Extract the [x, y] coordinate from the center of the cell holding the provided text.  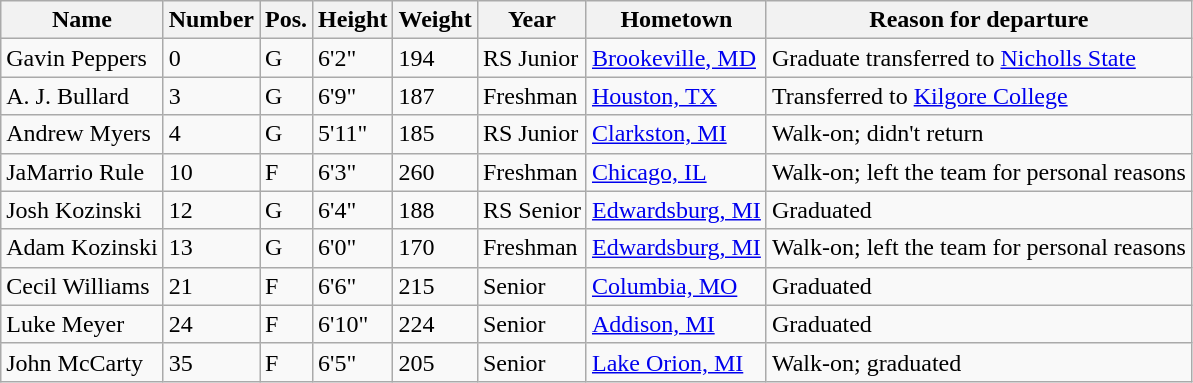
Name [82, 20]
Walk-on; graduated [978, 362]
188 [435, 210]
6'0" [353, 248]
6'10" [353, 324]
194 [435, 58]
Andrew Myers [82, 134]
Pos. [286, 20]
10 [211, 172]
Walk-on; didn't return [978, 134]
Height [353, 20]
0 [211, 58]
Reason for departure [978, 20]
13 [211, 248]
6'9" [353, 96]
Chicago, IL [676, 172]
224 [435, 324]
Number [211, 20]
Gavin Peppers [82, 58]
A. J. Bullard [82, 96]
185 [435, 134]
35 [211, 362]
5'11" [353, 134]
6'4" [353, 210]
Luke Meyer [82, 324]
Clarkston, MI [676, 134]
Graduate transferred to Nicholls State [978, 58]
Addison, MI [676, 324]
6'3" [353, 172]
24 [211, 324]
6'6" [353, 286]
Cecil Williams [82, 286]
170 [435, 248]
JaMarrio Rule [82, 172]
Columbia, MO [676, 286]
6'5" [353, 362]
Year [532, 20]
21 [211, 286]
4 [211, 134]
3 [211, 96]
12 [211, 210]
Lake Orion, MI [676, 362]
RS Senior [532, 210]
Weight [435, 20]
Brookeville, MD [676, 58]
Transferred to Kilgore College [978, 96]
Houston, TX [676, 96]
Josh Kozinski [82, 210]
6'2" [353, 58]
205 [435, 362]
260 [435, 172]
187 [435, 96]
John McCarty [82, 362]
Hometown [676, 20]
Adam Kozinski [82, 248]
215 [435, 286]
